Search for the cell housing the specified text and yield its (X, Y) center coordinate. 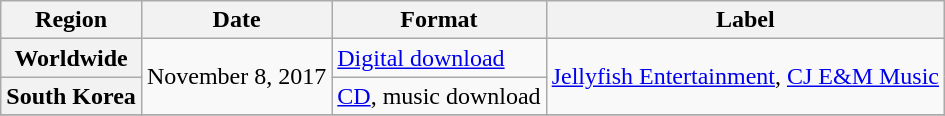
Worldwide (72, 58)
Format (439, 20)
November 8, 2017 (236, 77)
CD, music download (439, 96)
South Korea (72, 96)
Date (236, 20)
Region (72, 20)
Label (745, 20)
Jellyfish Entertainment, CJ E&M Music (745, 77)
Digital download (439, 58)
